Scan for the cell matching the given text and deliver its [x, y] coordinate at center. 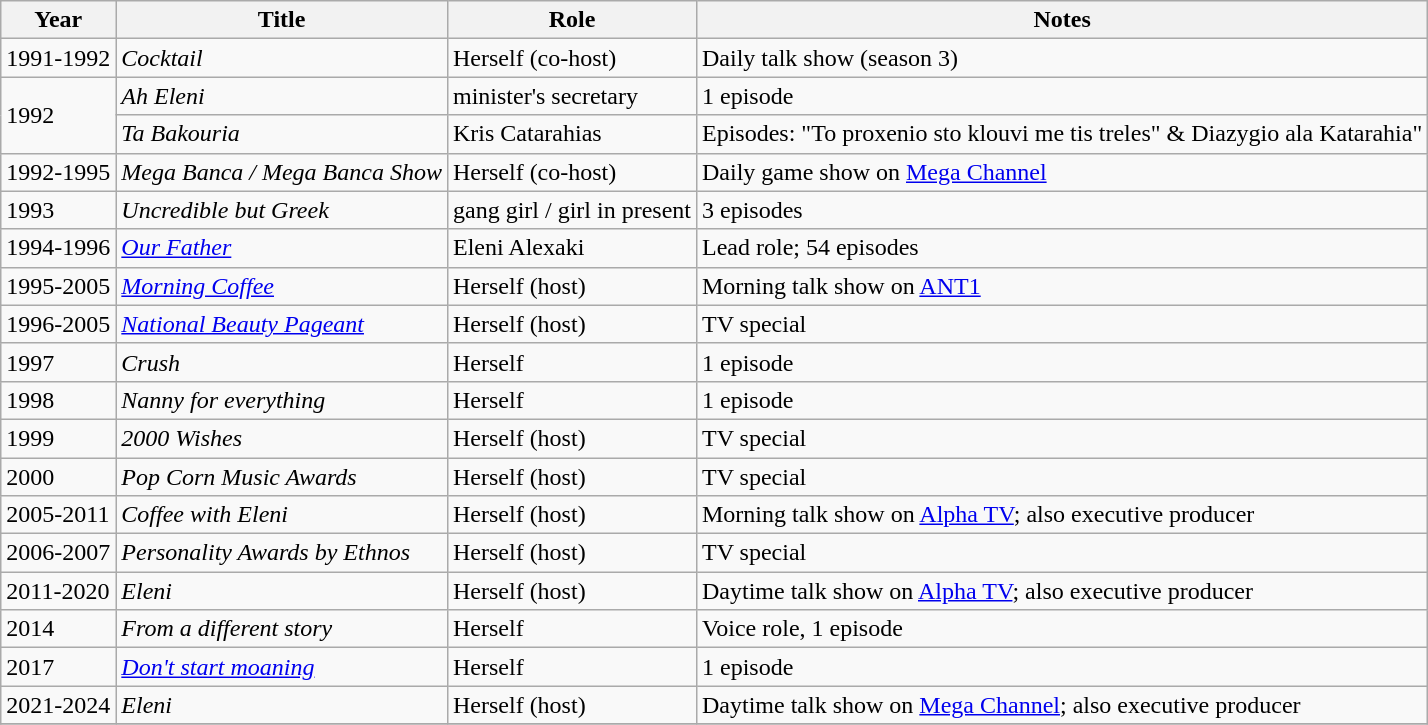
Our Father [282, 248]
1996-2005 [58, 324]
Pop Corn Music Awards [282, 477]
1993 [58, 210]
Uncredible but Greek [282, 210]
Daytime talk show on Alpha TV; also executive producer [1062, 591]
2021-2024 [58, 705]
Eleni Alexaki [572, 248]
Title [282, 20]
2017 [58, 667]
Nanny for everything [282, 400]
1992 [58, 115]
Crush [282, 362]
Daily talk show (season 3) [1062, 58]
Episodes: "To proxenio sto klouvi me tis treles" & Diazygio ala Katarahia" [1062, 134]
1998 [58, 400]
Don't start moaning [282, 667]
2006-2007 [58, 553]
1994-1996 [58, 248]
minister's secretary [572, 96]
1992-1995 [58, 172]
Cocktail [282, 58]
Lead role; 54 episodes [1062, 248]
1999 [58, 438]
Morning talk show on ANT1 [1062, 286]
Ah Eleni [282, 96]
Voice role, 1 episode [1062, 629]
2014 [58, 629]
Kris Catarahias [572, 134]
Notes [1062, 20]
National Beauty Pageant [282, 324]
Coffee with Eleni [282, 515]
From a different story [282, 629]
Role [572, 20]
1997 [58, 362]
2000 [58, 477]
Mega Banca / Mega Banca Show [282, 172]
1995-2005 [58, 286]
3 episodes [1062, 210]
Morning talk show on Alpha TV; also executive producer [1062, 515]
1991-1992 [58, 58]
Year [58, 20]
Personality Awards by Ethnos [282, 553]
Daytime talk show on Mega Channel; also executive producer [1062, 705]
2005-2011 [58, 515]
2011-2020 [58, 591]
2000 Wishes [282, 438]
Ta Bakouria [282, 134]
Morning Coffee [282, 286]
Daily game show on Mega Channel [1062, 172]
gang girl / girl in present [572, 210]
